From the cell containing the given text, extract its center point as (x, y) coordinate. 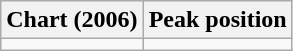
Chart (2006) (72, 20)
Peak position (218, 20)
